Find where the given text appears and provide that cell's center as (X, Y) coordinate. 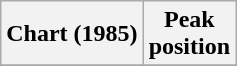
Chart (1985) (72, 34)
Peakposition (189, 34)
